Find where the given text appears and provide that cell's center as (x, y) coordinate. 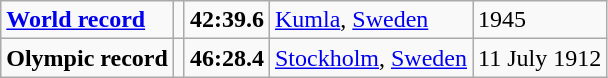
1945 (540, 20)
11 July 1912 (540, 58)
46:28.4 (226, 58)
Kumla, Sweden (370, 20)
42:39.6 (226, 20)
Olympic record (88, 58)
Stockholm, Sweden (370, 58)
World record (88, 20)
